For the text-containing cell, return its midpoint in (X, Y) coordinate format. 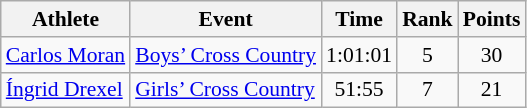
Points (492, 19)
Boys’ Cross Country (226, 55)
Rank (428, 19)
Athlete (66, 19)
7 (428, 90)
Event (226, 19)
30 (492, 55)
Time (359, 19)
21 (492, 90)
Girls’ Cross Country (226, 90)
1:01:01 (359, 55)
51:55 (359, 90)
Íngrid Drexel (66, 90)
Carlos Moran (66, 55)
5 (428, 55)
